Find where the given text appears and provide that cell's center as [X, Y] coordinate. 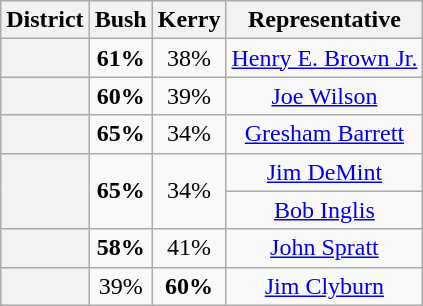
38% [189, 58]
John Spratt [324, 248]
Jim Clyburn [324, 286]
Bob Inglis [324, 210]
District [45, 20]
Gresham Barrett [324, 134]
Joe Wilson [324, 96]
Kerry [189, 20]
61% [120, 58]
Representative [324, 20]
Jim DeMint [324, 172]
Bush [120, 20]
Henry E. Brown Jr. [324, 58]
58% [120, 248]
41% [189, 248]
